For the text-containing cell, return its midpoint in (x, y) coordinate format. 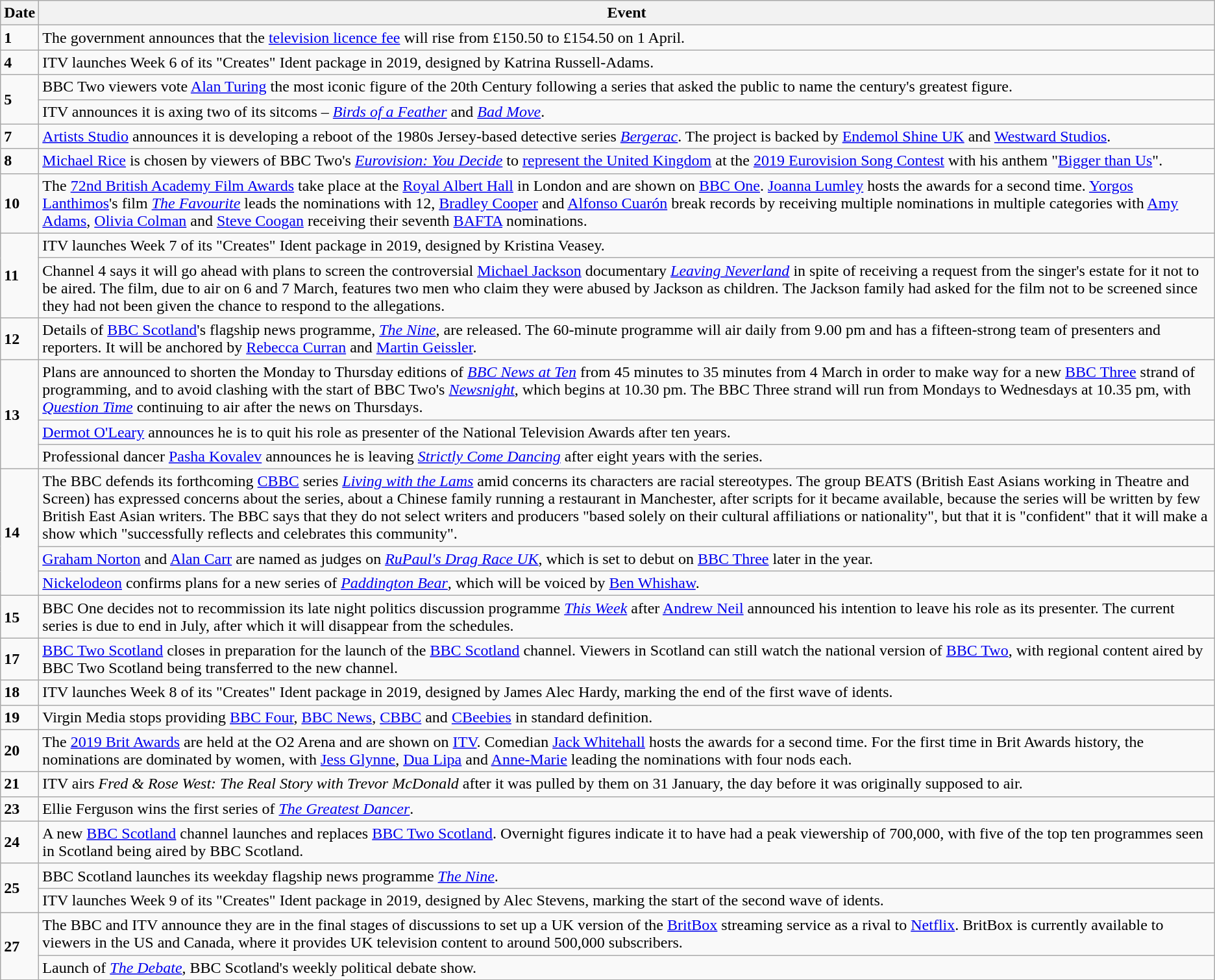
27 (19, 946)
The government announces that the television licence fee will rise from £150.50 to £154.50 on 1 April. (627, 38)
Dermot O'Leary announces he is to quit his role as presenter of the National Television Awards after ten years. (627, 432)
Nickelodeon confirms plans for a new series of Paddington Bear, which will be voiced by Ben Whishaw. (627, 583)
ITV launches Week 9 of its "Creates" Ident package in 2019, designed by Alec Stevens, marking the start of the second wave of idents. (627, 900)
11 (19, 275)
Ellie Ferguson wins the first series of The Greatest Dancer. (627, 809)
12 (19, 339)
ITV launches Week 7 of its "Creates" Ident package in 2019, designed by Kristina Veasey. (627, 245)
1 (19, 38)
4 (19, 62)
7 (19, 136)
20 (19, 750)
5 (19, 99)
BBC Scotland launches its weekday flagship news programme The Nine. (627, 876)
10 (19, 203)
Launch of The Debate, BBC Scotland's weekly political debate show. (627, 968)
25 (19, 888)
21 (19, 784)
24 (19, 842)
8 (19, 161)
23 (19, 809)
19 (19, 717)
Event (627, 13)
14 (19, 532)
18 (19, 692)
ITV launches Week 6 of its "Creates" Ident package in 2019, designed by Katrina Russell-Adams. (627, 62)
Date (19, 13)
13 (19, 414)
15 (19, 617)
Virgin Media stops providing BBC Four, BBC News, CBBC and CBeebies in standard definition. (627, 717)
Graham Norton and Alan Carr are named as judges on RuPaul's Drag Race UK, which is set to debut on BBC Three later in the year. (627, 559)
17 (19, 659)
Professional dancer Pasha Kovalev announces he is leaving Strictly Come Dancing after eight years with the series. (627, 457)
ITV launches Week 8 of its "Creates" Ident package in 2019, designed by James Alec Hardy, marking the end of the first wave of idents. (627, 692)
ITV announces it is axing two of its sitcoms – Birds of a Feather and Bad Move. (627, 112)
